Search for the cell housing the specified text and yield its [x, y] center coordinate. 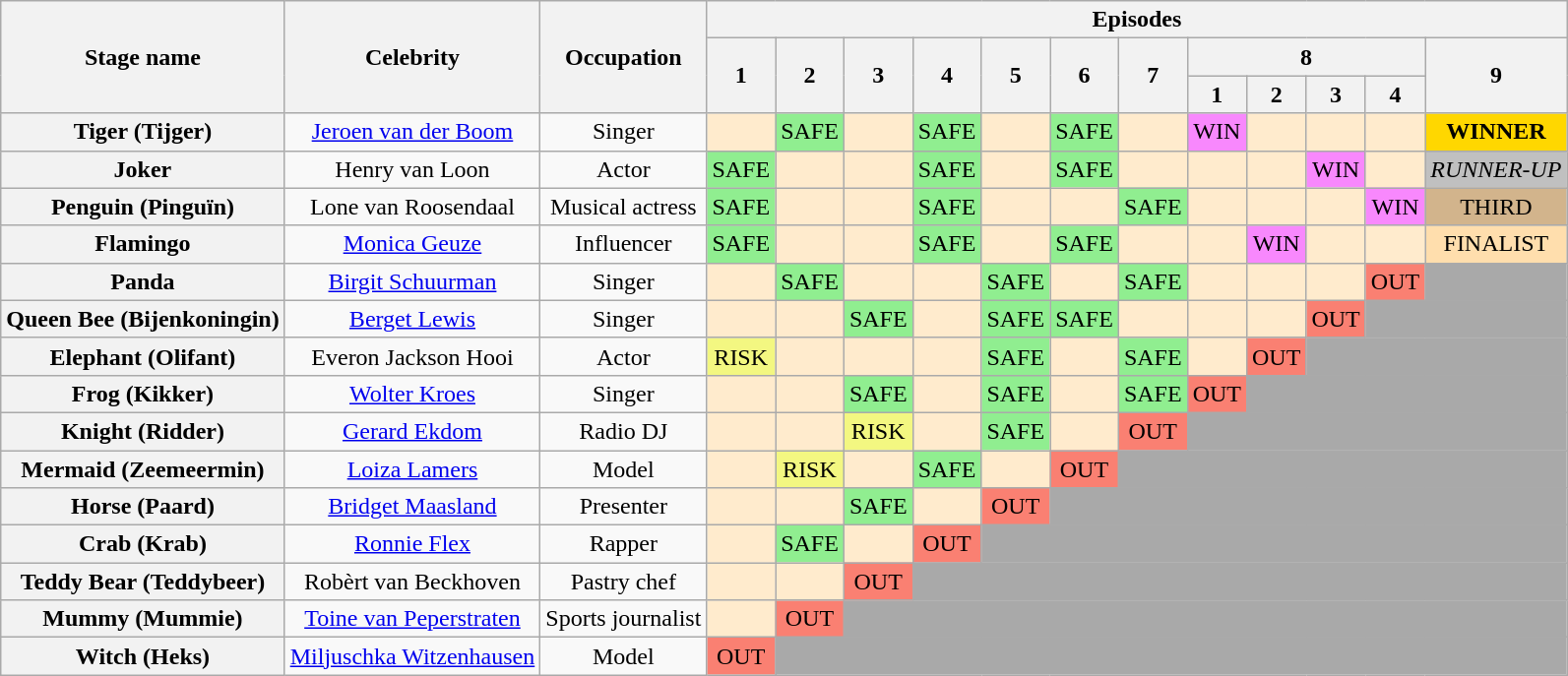
Elephant (Olifant) [143, 356]
Bridget Maasland [412, 507]
Birgit Schuurman [412, 281]
Monica Geuze [412, 244]
Rapper [624, 544]
Influencer [624, 244]
Queen Bee (Bijenkoningin) [143, 319]
Stage name [143, 57]
Crab (Krab) [143, 544]
Lone van Roosendaal [412, 207]
Ronnie Flex [412, 544]
Celebrity [412, 57]
Wolter Kroes [412, 394]
Robèrt van Beckhoven [412, 582]
Henry van Loon [412, 169]
Tiger (Tijger) [143, 132]
Gerard Ekdom [412, 431]
THIRD [1496, 207]
Loiza Lamers [412, 469]
Sports journalist [624, 619]
Toine van Peperstraten [412, 619]
Joker [143, 169]
Presenter [624, 507]
Horse (Paard) [143, 507]
Episodes [1137, 20]
Panda [143, 281]
Miljuschka Witzenhausen [412, 656]
Occupation [624, 57]
8 [1306, 57]
Penguin (Pinguïn) [143, 207]
RUNNER-UP [1496, 169]
Flamingo [143, 244]
Teddy Bear (Teddybeer) [143, 582]
5 [1016, 76]
Mermaid (Zeemeermin) [143, 469]
Knight (Ridder) [143, 431]
7 [1153, 76]
Everon Jackson Hooi [412, 356]
Musical actress [624, 207]
Frog (Kikker) [143, 394]
Berget Lewis [412, 319]
WINNER [1496, 132]
6 [1085, 76]
Mummy (Mummie) [143, 619]
9 [1496, 76]
Jeroen van der Boom [412, 132]
FINALIST [1496, 244]
Pastry chef [624, 582]
Witch (Heks) [143, 656]
Radio DJ [624, 431]
